Return (x, y) of the center of cell containing provided text 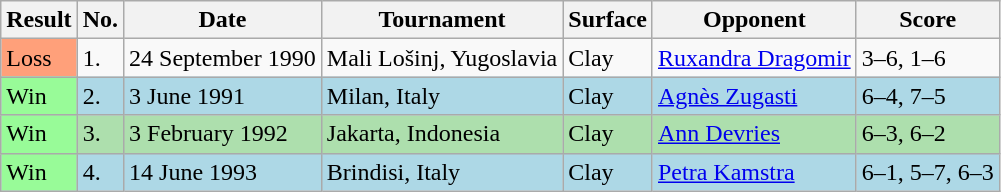
Opponent (754, 20)
3 February 1992 (223, 134)
24 September 1990 (223, 58)
Surface (608, 20)
6–3, 6–2 (928, 134)
1. (100, 58)
3–6, 1–6 (928, 58)
Date (223, 20)
Jakarta, Indonesia (442, 134)
Petra Kamstra (754, 172)
3. (100, 134)
14 June 1993 (223, 172)
Result (39, 20)
Ruxandra Dragomir (754, 58)
Ann Devries (754, 134)
3 June 1991 (223, 96)
Score (928, 20)
Milan, Italy (442, 96)
Loss (39, 58)
Tournament (442, 20)
No. (100, 20)
Brindisi, Italy (442, 172)
6–1, 5–7, 6–3 (928, 172)
Agnès Zugasti (754, 96)
4. (100, 172)
2. (100, 96)
6–4, 7–5 (928, 96)
Mali Lošinj, Yugoslavia (442, 58)
